Search for the cell housing the specified text and yield its [X, Y] center coordinate. 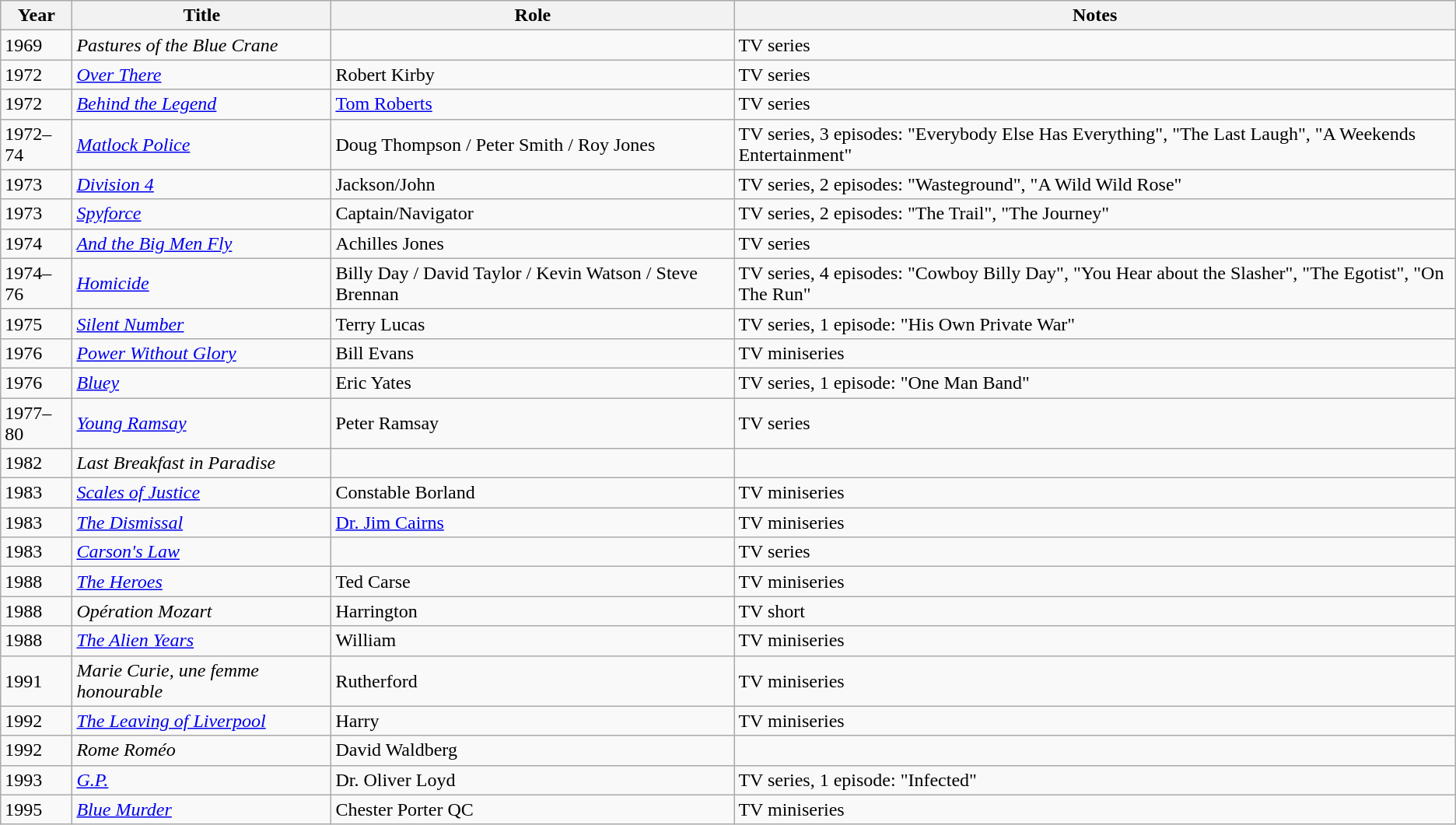
Spyforce [202, 214]
Notes [1095, 16]
And the Big Men Fly [202, 243]
Robert Kirby [533, 75]
Doug Thompson / Peter Smith / Roy Jones [533, 145]
Opération Mozart [202, 611]
Last Breakfast in Paradise [202, 463]
Harry [533, 721]
Pastures of the Blue Crane [202, 45]
1969 [37, 45]
TV series, 1 episode: "Infected" [1095, 780]
Year [37, 16]
TV series, 2 episodes: "The Trail", "The Journey" [1095, 214]
TV series, 2 episodes: "Wasteground", "A Wild Wild Rose" [1095, 184]
Over There [202, 75]
Billy Day / David Taylor / Kevin Watson / Steve Brennan [533, 283]
Behind the Legend [202, 104]
Achilles Jones [533, 243]
Terry Lucas [533, 323]
Blue Murder [202, 809]
Ted Carse [533, 582]
TV series, 3 episodes: "Everybody Else Has Everything", "The Last Laugh", "A Weekends Entertainment" [1095, 145]
Carson's Law [202, 552]
Jackson/John [533, 184]
1982 [37, 463]
The Heroes [202, 582]
Marie Curie, une femme honourable [202, 681]
1974–76 [37, 283]
Harrington [533, 611]
Eric Yates [533, 383]
Tom Roberts [533, 104]
Dr. Oliver Loyd [533, 780]
1977–80 [37, 423]
1975 [37, 323]
Title [202, 16]
Silent Number [202, 323]
Scales of Justice [202, 493]
Chester Porter QC [533, 809]
1972–74 [37, 145]
TV short [1095, 611]
TV series, 1 episode: "One Man Band" [1095, 383]
TV series, 1 episode: "His Own Private War" [1095, 323]
The Alien Years [202, 641]
TV series, 4 episodes: "Cowboy Billy Day", "You Hear about the Slasher", "The Egotist", "On The Run" [1095, 283]
Power Without Glory [202, 353]
Young Ramsay [202, 423]
Constable Borland [533, 493]
Rome Roméo [202, 750]
Peter Ramsay [533, 423]
The Dismissal [202, 523]
William [533, 641]
Homicide [202, 283]
Matlock Police [202, 145]
1993 [37, 780]
1995 [37, 809]
The Leaving of Liverpool [202, 721]
Captain/Navigator [533, 214]
David Waldberg [533, 750]
Division 4 [202, 184]
Bluey [202, 383]
1991 [37, 681]
Dr. Jim Cairns [533, 523]
G.P. [202, 780]
Bill Evans [533, 353]
Rutherford [533, 681]
Role [533, 16]
1974 [37, 243]
